Pinpoint the cell where the given text exists, returning its (X, Y) midpoint coordinate. 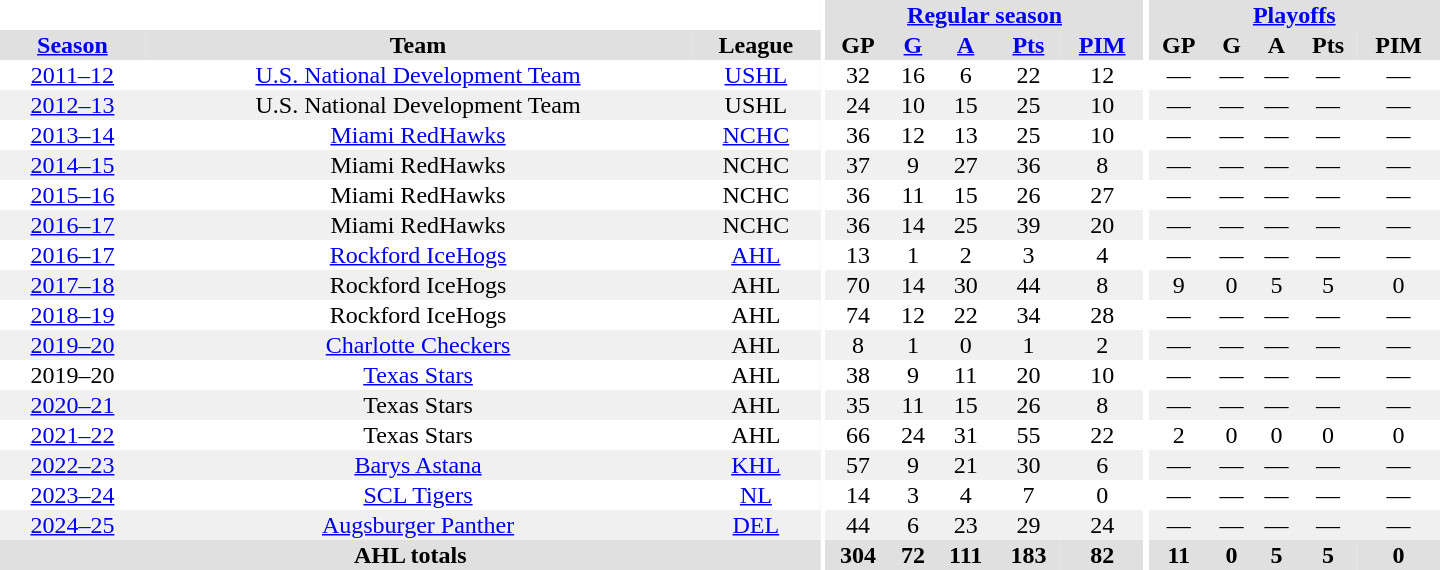
2023–24 (72, 495)
29 (1028, 525)
28 (1102, 315)
55 (1028, 435)
16 (912, 75)
2017–18 (72, 285)
304 (858, 555)
183 (1028, 555)
111 (966, 555)
NL (756, 495)
57 (858, 465)
2021–22 (72, 435)
21 (966, 465)
DEL (756, 525)
23 (966, 525)
Charlotte Checkers (418, 345)
2024–25 (72, 525)
2018–19 (72, 315)
7 (1028, 495)
KHL (756, 465)
2014–15 (72, 165)
SCL Tigers (418, 495)
34 (1028, 315)
39 (1028, 225)
Barys Astana (418, 465)
League (756, 45)
Season (72, 45)
35 (858, 405)
74 (858, 315)
72 (912, 555)
31 (966, 435)
2015–16 (72, 195)
37 (858, 165)
66 (858, 435)
32 (858, 75)
2012–13 (72, 105)
Augsburger Panther (418, 525)
2013–14 (72, 135)
Regular season (985, 15)
AHL totals (410, 555)
Playoffs (1294, 15)
Team (418, 45)
2011–12 (72, 75)
2020–21 (72, 405)
2022–23 (72, 465)
82 (1102, 555)
38 (858, 375)
70 (858, 285)
